Pinpoint the cell where the given text exists, returning its [X, Y] midpoint coordinate. 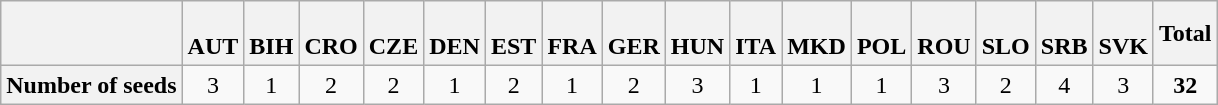
ROU [944, 34]
HUN [697, 34]
CZE [393, 34]
SLO [1006, 34]
SRB [1064, 34]
POL [881, 34]
FRA [572, 34]
MKD [817, 34]
ITA [756, 34]
BIH [272, 34]
DEN [455, 34]
32 [1185, 85]
AUT [213, 34]
SVK [1123, 34]
EST [513, 34]
CRO [331, 34]
4 [1064, 85]
Number of seeds [92, 85]
GER [634, 34]
Total [1185, 34]
